For the text-containing cell, return its midpoint in (X, Y) coordinate format. 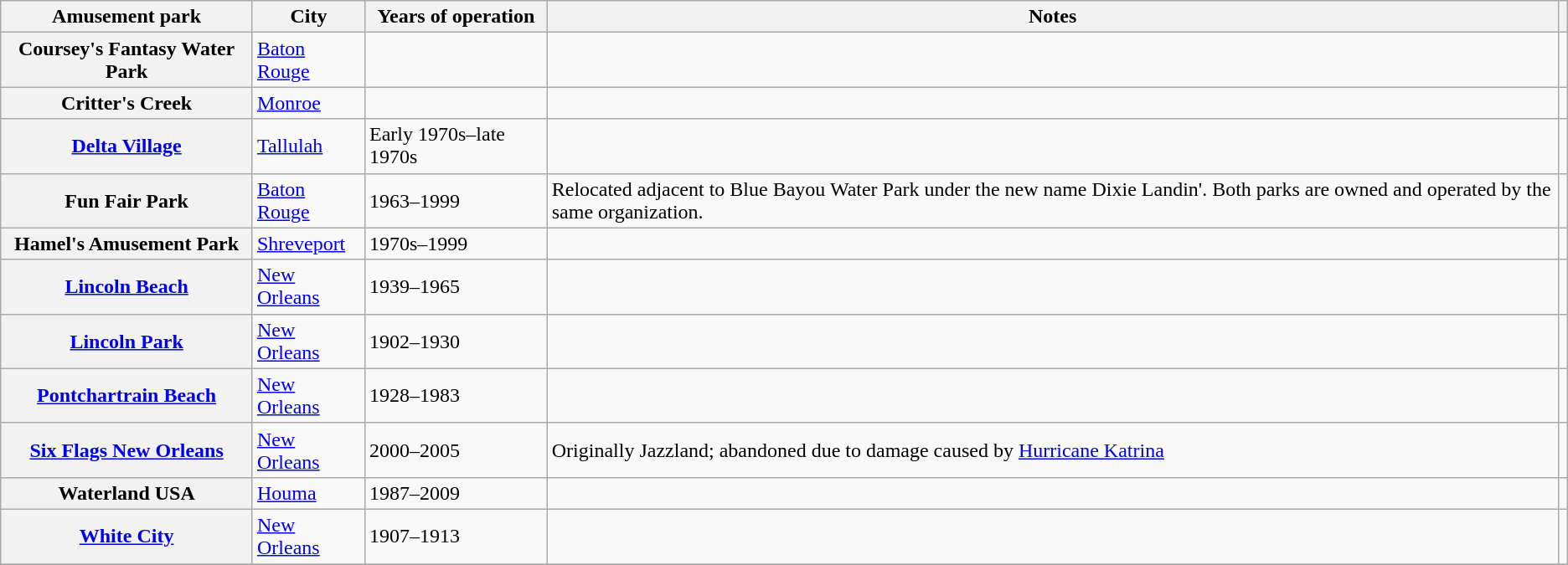
Pontchartrain Beach (127, 395)
Six Flags New Orleans (127, 450)
White City (127, 536)
Hamel's Amusement Park (127, 244)
2000–2005 (456, 450)
Relocated adjacent to Blue Bayou Water Park under the new name Dixie Landin'. Both parks are owned and operated by the same organization. (1052, 201)
Tallulah (308, 146)
Delta Village (127, 146)
Houma (308, 493)
1902–1930 (456, 342)
1907–1913 (456, 536)
Amusement park (127, 17)
Years of operation (456, 17)
Fun Fair Park (127, 201)
1970s–1999 (456, 244)
Originally Jazzland; abandoned due to damage caused by Hurricane Katrina (1052, 450)
Critter's Creek (127, 103)
1928–1983 (456, 395)
Coursey's Fantasy Water Park (127, 60)
1939–1965 (456, 286)
City (308, 17)
Monroe (308, 103)
Lincoln Beach (127, 286)
1987–2009 (456, 493)
Notes (1052, 17)
Shreveport (308, 244)
Early 1970s–late 1970s (456, 146)
1963–1999 (456, 201)
Lincoln Park (127, 342)
Waterland USA (127, 493)
